Pinpoint the cell where the given text exists, returning its (X, Y) midpoint coordinate. 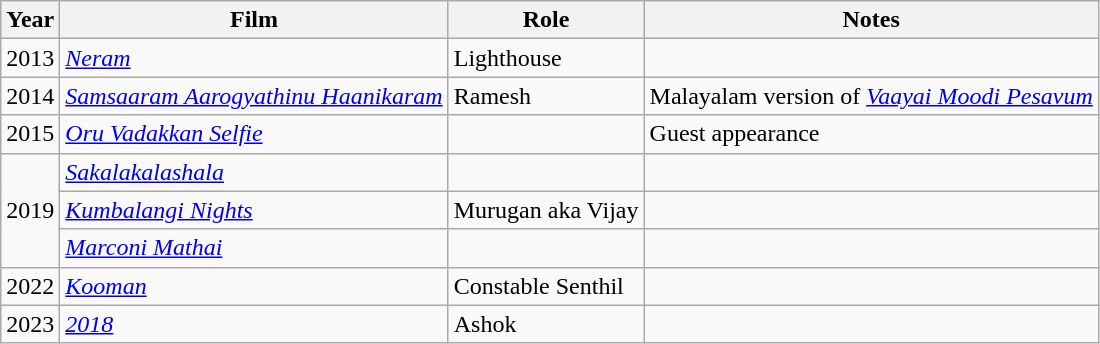
Samsaaram Aarogyathinu Haanikaram (254, 96)
Year (30, 20)
Guest appearance (871, 134)
Sakalakalashala (254, 172)
2013 (30, 58)
Lighthouse (546, 58)
Kooman (254, 286)
Notes (871, 20)
Neram (254, 58)
2022 (30, 286)
Ramesh (546, 96)
2023 (30, 324)
Murugan aka Vijay (546, 210)
2019 (30, 210)
Role (546, 20)
Kumbalangi Nights (254, 210)
Malayalam version of Vaayai Moodi Pesavum (871, 96)
Film (254, 20)
2018 (254, 324)
2015 (30, 134)
2014 (30, 96)
Constable Senthil (546, 286)
Oru Vadakkan Selfie (254, 134)
Ashok (546, 324)
Marconi Mathai (254, 248)
